Output the [x, y] coordinate of the center of the cell containing the given text.  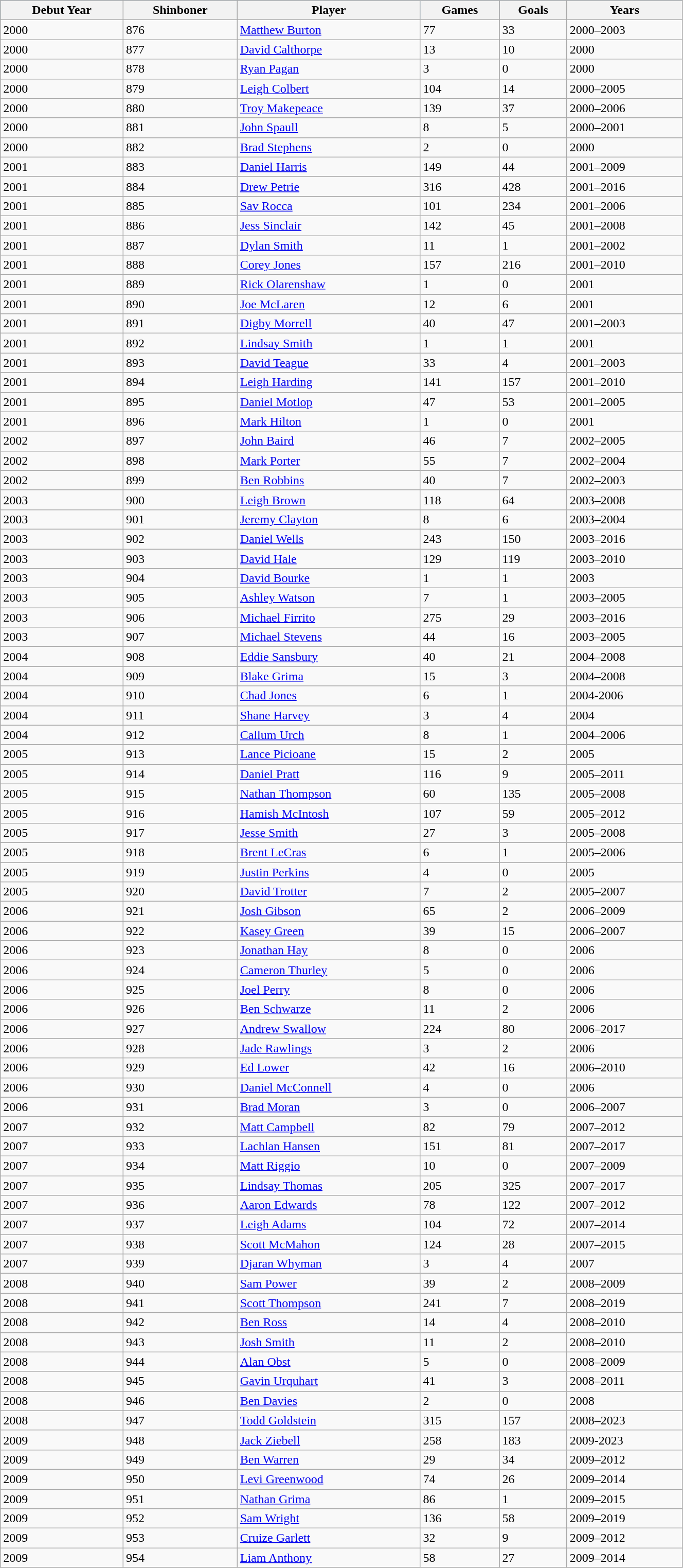
325 [533, 1185]
Brad Moran [329, 1107]
32 [460, 1538]
906 [181, 618]
David Teague [329, 363]
927 [181, 1029]
Sam Wright [329, 1519]
79 [533, 1126]
888 [181, 265]
2007–2009 [624, 1166]
Jesse Smith [329, 833]
Games [460, 10]
Rick Olarenshaw [329, 285]
Ben Warren [329, 1459]
Debut Year [62, 10]
902 [181, 539]
885 [181, 206]
Matt Campbell [329, 1126]
882 [181, 147]
Corey Jones [329, 265]
Chad Jones [329, 696]
Jack Ziebell [329, 1440]
216 [533, 265]
952 [181, 1519]
893 [181, 363]
Matthew Burton [329, 30]
935 [181, 1185]
901 [181, 519]
118 [460, 500]
Eddie Sansbury [329, 657]
921 [181, 911]
Cruize Garlett [329, 1538]
915 [181, 794]
2009–2015 [624, 1499]
74 [460, 1479]
883 [181, 167]
142 [460, 225]
64 [533, 500]
923 [181, 950]
884 [181, 186]
954 [181, 1558]
940 [181, 1283]
944 [181, 1362]
101 [460, 206]
2008–2011 [624, 1381]
428 [533, 186]
Daniel Motlop [329, 402]
78 [460, 1205]
918 [181, 852]
911 [181, 715]
65 [460, 911]
2005–2011 [624, 774]
Sam Power [329, 1283]
37 [533, 108]
Leigh Harding [329, 382]
912 [181, 735]
John Spaull [329, 128]
929 [181, 1068]
Ben Schwarze [329, 1009]
Cameron Thurley [329, 970]
150 [533, 539]
Hamish McIntosh [329, 813]
55 [460, 461]
2006–2009 [624, 911]
Years [624, 10]
42 [460, 1068]
Mark Porter [329, 461]
2004–2006 [624, 735]
2001–2006 [624, 206]
2002–2003 [624, 480]
2003–2008 [624, 500]
2000–2005 [624, 89]
122 [533, 1205]
86 [460, 1499]
Jess Sinclair [329, 225]
Jeremy Clayton [329, 519]
951 [181, 1499]
72 [533, 1225]
Ryan Pagan [329, 69]
45 [533, 225]
880 [181, 108]
905 [181, 598]
897 [181, 441]
Mark Hilton [329, 421]
Sav Rocca [329, 206]
2009-2023 [624, 1440]
59 [533, 813]
2000–2006 [624, 108]
124 [460, 1244]
908 [181, 657]
877 [181, 49]
943 [181, 1342]
930 [181, 1087]
Brent LeCras [329, 852]
2005–2007 [624, 892]
898 [181, 461]
Josh Gibson [329, 911]
Nathan Grima [329, 1499]
2004-2006 [624, 696]
Gavin Urquhart [329, 1381]
Scott McMahon [329, 1244]
919 [181, 872]
926 [181, 1009]
917 [181, 833]
53 [533, 402]
136 [460, 1519]
909 [181, 676]
13 [460, 49]
2001–2005 [624, 402]
933 [181, 1146]
879 [181, 89]
925 [181, 990]
Justin Perkins [329, 872]
David Trotter [329, 892]
903 [181, 558]
922 [181, 931]
920 [181, 892]
Josh Smith [329, 1342]
60 [460, 794]
234 [533, 206]
80 [533, 1029]
119 [533, 558]
77 [460, 30]
Joel Perry [329, 990]
Daniel McConnell [329, 1087]
Aaron Edwards [329, 1205]
936 [181, 1205]
Kasey Green [329, 931]
Digby Morrell [329, 324]
941 [181, 1303]
914 [181, 774]
Shane Harvey [329, 715]
David Bourke [329, 578]
135 [533, 794]
Ed Lower [329, 1068]
2001–2008 [624, 225]
Jonathan Hay [329, 950]
Troy Makepeace [329, 108]
315 [460, 1420]
889 [181, 285]
2001–2002 [624, 245]
151 [460, 1146]
2007–2015 [624, 1244]
224 [460, 1029]
2005–2006 [624, 852]
41 [460, 1381]
Scott Thompson [329, 1303]
Ben Robbins [329, 480]
892 [181, 343]
Alan Obst [329, 1362]
894 [181, 382]
34 [533, 1459]
890 [181, 304]
932 [181, 1126]
Leigh Colbert [329, 89]
Nathan Thompson [329, 794]
881 [181, 128]
896 [181, 421]
900 [181, 500]
2003–2010 [624, 558]
139 [460, 108]
931 [181, 1107]
913 [181, 754]
Ben Ross [329, 1323]
924 [181, 970]
939 [181, 1264]
928 [181, 1048]
107 [460, 813]
916 [181, 813]
129 [460, 558]
942 [181, 1323]
241 [460, 1303]
46 [460, 441]
895 [181, 402]
948 [181, 1440]
Matt Riggio [329, 1166]
2008–2019 [624, 1303]
149 [460, 167]
2000–2001 [624, 128]
2002–2004 [624, 461]
Lachlan Hansen [329, 1146]
Lindsay Smith [329, 343]
183 [533, 1440]
2001–2009 [624, 167]
28 [533, 1244]
945 [181, 1381]
904 [181, 578]
Todd Goldstein [329, 1420]
907 [181, 637]
953 [181, 1538]
243 [460, 539]
21 [533, 657]
947 [181, 1420]
Player [329, 10]
Leigh Brown [329, 500]
Callum Urch [329, 735]
Jade Rawlings [329, 1048]
316 [460, 186]
Michael Firrito [329, 618]
2007–2014 [624, 1225]
258 [460, 1440]
81 [533, 1146]
Lance Picioane [329, 754]
205 [460, 1185]
938 [181, 1244]
Levi Greenwood [329, 1479]
Daniel Pratt [329, 774]
2006–2010 [624, 1068]
2001–2016 [624, 186]
Ben Davies [329, 1401]
Michael Stevens [329, 637]
Joe McLaren [329, 304]
116 [460, 774]
949 [181, 1459]
2002–2005 [624, 441]
2005–2012 [624, 813]
946 [181, 1401]
David Calthorpe [329, 49]
Blake Grima [329, 676]
886 [181, 225]
26 [533, 1479]
910 [181, 696]
Shinboner [181, 10]
Andrew Swallow [329, 1029]
878 [181, 69]
Leigh Adams [329, 1225]
82 [460, 1126]
Dylan Smith [329, 245]
2003–2004 [624, 519]
Brad Stephens [329, 147]
937 [181, 1225]
Daniel Harris [329, 167]
Ashley Watson [329, 598]
950 [181, 1479]
876 [181, 30]
Daniel Wells [329, 539]
Drew Petrie [329, 186]
John Baird [329, 441]
891 [181, 324]
Djaran Whyman [329, 1264]
2008–2023 [624, 1420]
Lindsay Thomas [329, 1185]
12 [460, 304]
934 [181, 1166]
Liam Anthony [329, 1558]
275 [460, 618]
2009–2019 [624, 1519]
2000–2003 [624, 30]
887 [181, 245]
David Hale [329, 558]
141 [460, 382]
2006–2017 [624, 1029]
899 [181, 480]
Goals [533, 10]
